For the text-containing cell, return its midpoint in [x, y] coordinate format. 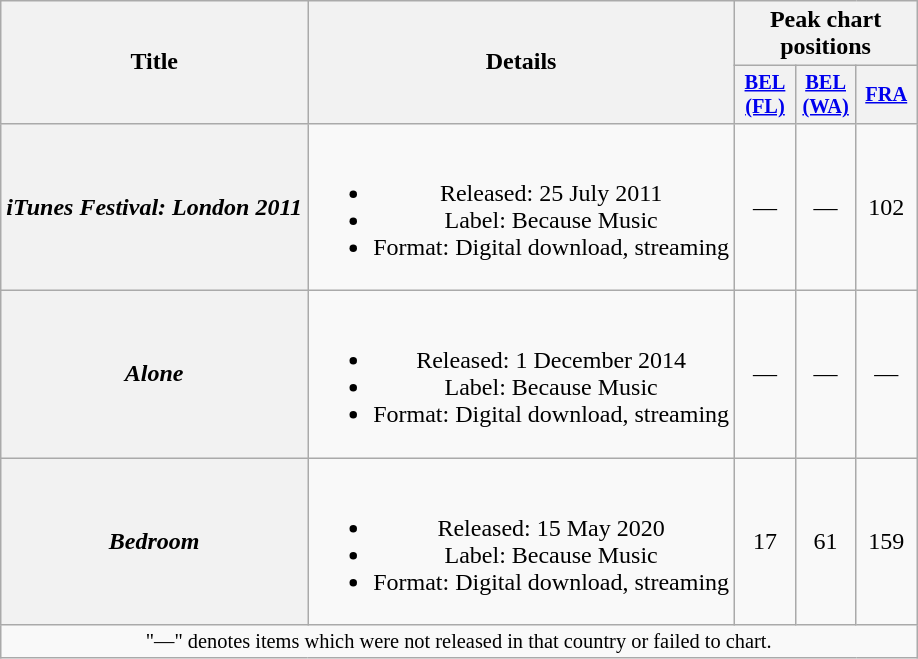
Released: 15 May 2020Label: Because MusicFormat: Digital download, streaming [522, 542]
"—" denotes items which were not released in that country or failed to chart. [459, 642]
159 [886, 542]
Title [154, 62]
Released: 1 December 2014Label: Because MusicFormat: Digital download, streaming [522, 374]
Alone [154, 374]
BEL(WA) [826, 95]
Released: 25 July 2011Label: Because MusicFormat: Digital download, streaming [522, 206]
FRA [886, 95]
iTunes Festival: London 2011 [154, 206]
Bedroom [154, 542]
BEL(FL) [766, 95]
Details [522, 62]
102 [886, 206]
Peak chart positions [826, 34]
61 [826, 542]
17 [766, 542]
